Extract the (x, y) coordinate from the center of the cell holding the provided text.  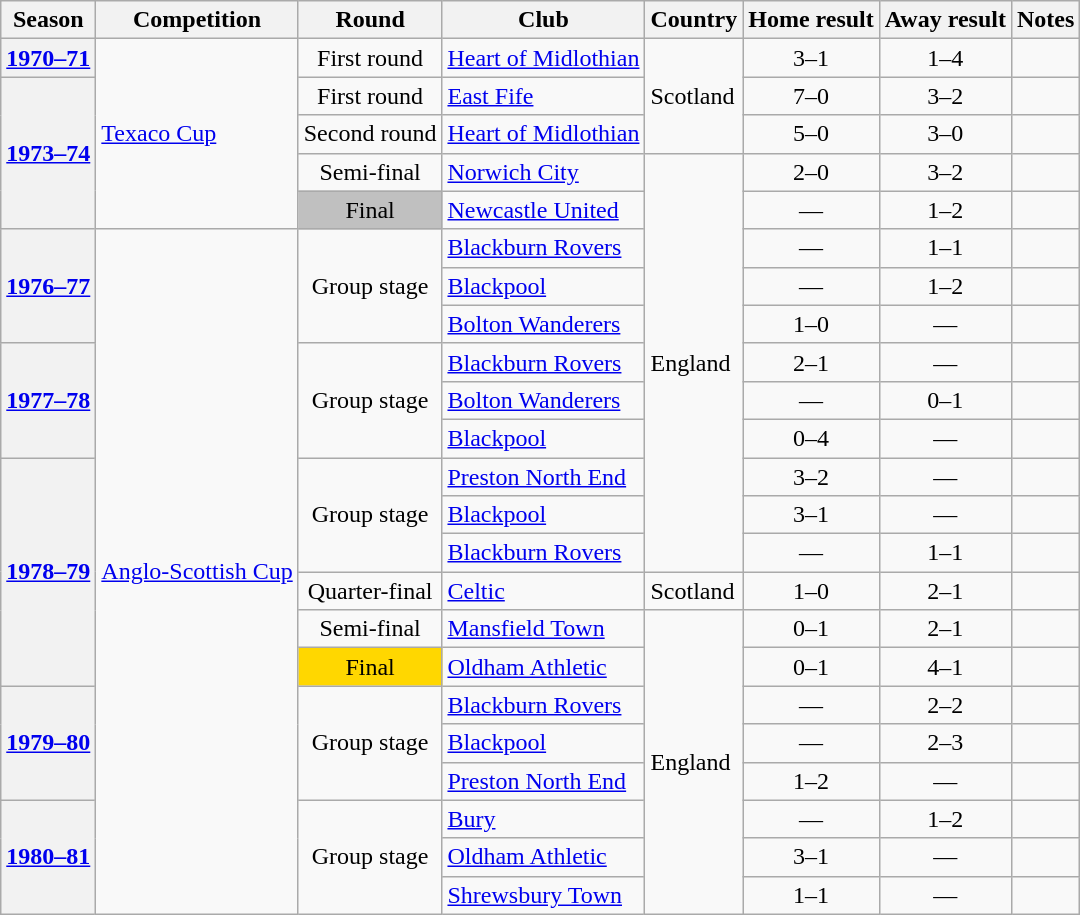
Country (694, 20)
Quarter-final (370, 591)
1–4 (945, 58)
1973–74 (48, 153)
Home result (812, 20)
1977–78 (48, 400)
1970–71 (48, 58)
Competition (197, 20)
Bury (544, 819)
Norwich City (544, 172)
Club (544, 20)
2–3 (945, 743)
East Fife (544, 96)
1980–81 (48, 857)
0–4 (812, 438)
Celtic (544, 591)
Season (48, 20)
Round (370, 20)
2–0 (812, 172)
Away result (945, 20)
Shrewsbury Town (544, 895)
Newcastle United (544, 210)
Mansfield Town (544, 629)
3–0 (945, 134)
1978–79 (48, 572)
Notes (1045, 20)
7–0 (812, 96)
4–1 (945, 667)
1979–80 (48, 743)
Anglo-Scottish Cup (197, 572)
Texaco Cup (197, 134)
2–2 (945, 705)
Second round (370, 134)
1976–77 (48, 286)
5–0 (812, 134)
